From the cell containing the given text, extract its center point as [x, y] coordinate. 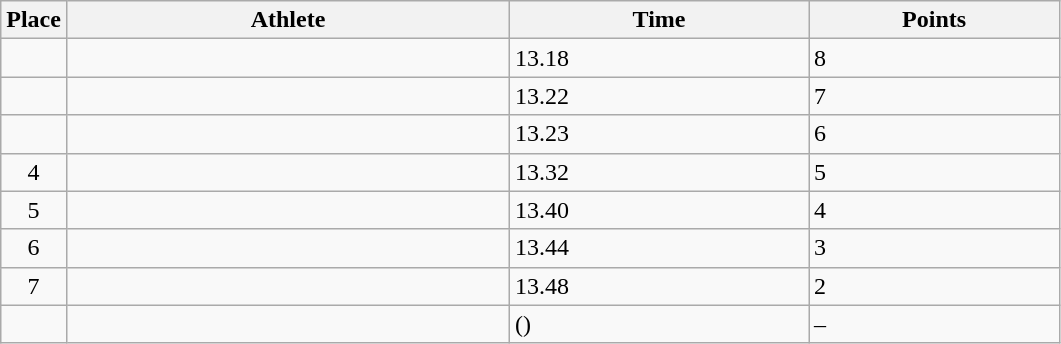
Time [660, 20]
8 [934, 58]
13.23 [660, 134]
13.40 [660, 210]
13.44 [660, 248]
Points [934, 20]
Place [34, 20]
() [660, 324]
Athlete [288, 20]
13.32 [660, 172]
– [934, 324]
13.22 [660, 96]
3 [934, 248]
13.48 [660, 286]
13.18 [660, 58]
2 [934, 286]
